Capture the cell that displays the provided text and extract its (x, y) central coordinate. 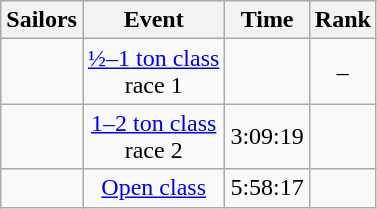
Event (153, 20)
Time (267, 20)
Rank (342, 20)
Sailors (42, 20)
½–1 ton class race 1 (153, 72)
3:09:19 (267, 136)
Open class (153, 188)
5:58:17 (267, 188)
– (342, 72)
1–2 ton class race 2 (153, 136)
